Find where the given text appears and provide that cell's center as (X, Y) coordinate. 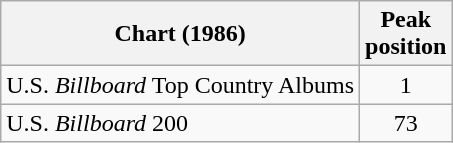
1 (406, 85)
U.S. Billboard 200 (180, 123)
Chart (1986) (180, 34)
U.S. Billboard Top Country Albums (180, 85)
Peakposition (406, 34)
73 (406, 123)
